Return [X, Y] of the center of cell containing provided text 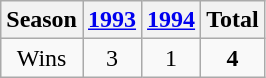
3 [112, 58]
Wins [42, 58]
1 [172, 58]
4 [233, 58]
Season [42, 20]
Total [233, 20]
1994 [172, 20]
1993 [112, 20]
